Output the [X, Y] coordinate of the center of the cell containing the given text.  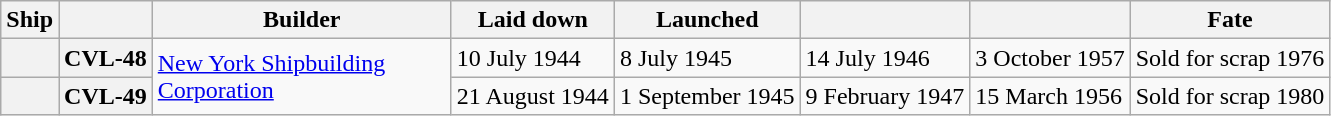
Laid down [532, 20]
CVL-49 [106, 96]
New York Shipbuilding Corporation [302, 77]
15 March 1956 [1050, 96]
1 September 1945 [707, 96]
Fate [1230, 20]
21 August 1944 [532, 96]
Builder [302, 20]
9 February 1947 [885, 96]
10 July 1944 [532, 58]
Sold for scrap 1980 [1230, 96]
Sold for scrap 1976 [1230, 58]
8 July 1945 [707, 58]
14 July 1946 [885, 58]
3 October 1957 [1050, 58]
Ship [30, 20]
Launched [707, 20]
CVL-48 [106, 58]
